Return (X, Y) of the center of cell containing provided text 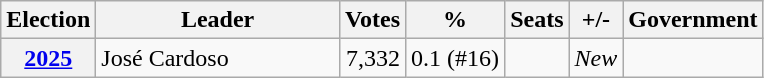
Election (48, 20)
% (456, 20)
New (596, 58)
Votes (372, 20)
José Cardoso (218, 58)
+/- (596, 20)
7,332 (372, 58)
2025 (48, 58)
Leader (218, 20)
Government (693, 20)
Seats (537, 20)
0.1 (#16) (456, 58)
